Identify which cell holds the provided text, then report its (X, Y) central coordinate. 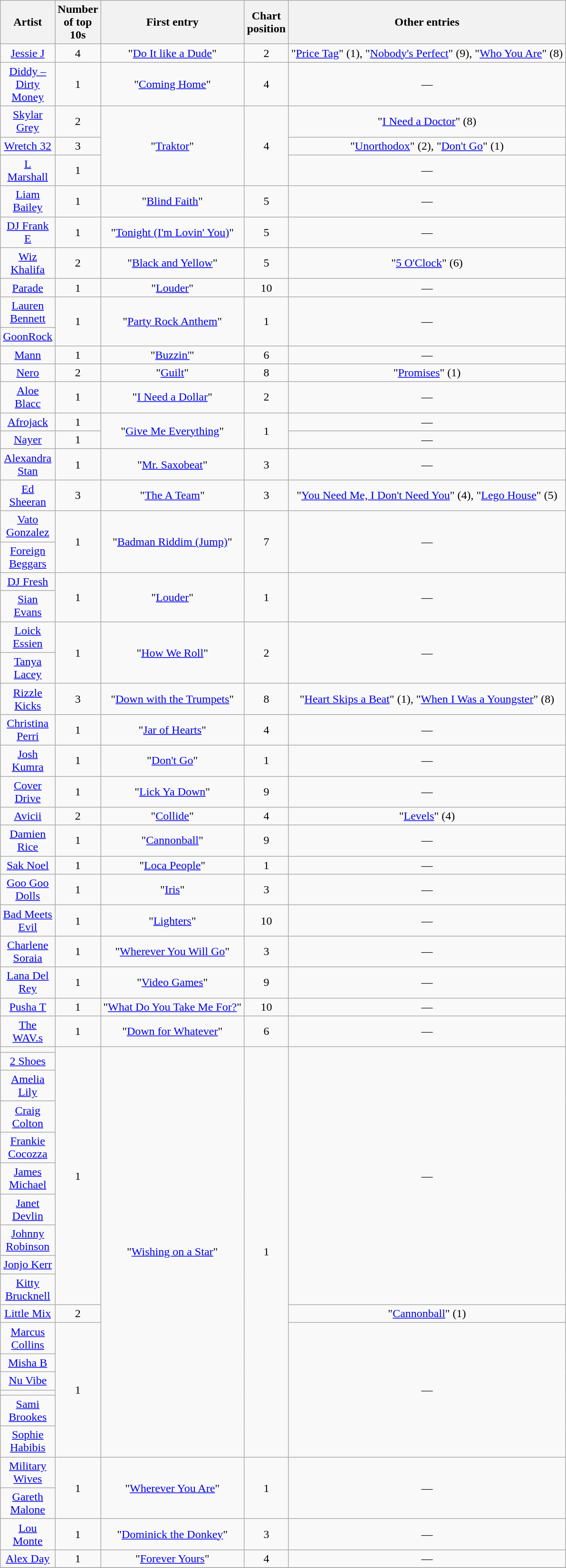
Frankie Cocozza (28, 1147)
Christina Perri (28, 730)
DJ Fresh (28, 582)
"Iris" (173, 889)
"Don't Go" (173, 760)
Chart position (267, 22)
"Levels" (4) (427, 816)
Nu Vibe (28, 1381)
Lauren Bennett (28, 312)
"How We Roll" (173, 652)
"Video Games" (173, 983)
Sak Noel (28, 865)
Misha B (28, 1363)
DJ Frank E (28, 232)
Jessie J (28, 53)
"Give Me Everything" (173, 431)
The WAV.s (28, 1031)
"Promises" (1) (427, 373)
Aloe Blacc (28, 397)
GoonRock (28, 336)
Other entries (427, 22)
"Down with the Trumpets" (173, 698)
Sian Evans (28, 606)
7 (267, 542)
Mann (28, 355)
Goo Goo Dolls (28, 889)
Johnny Robinson (28, 1240)
"I Need a Doctor" (8) (427, 122)
"Heart Skips a Beat" (1), "When I Was a Youngster" (8) (427, 698)
Loick Essien (28, 637)
Josh Kumra (28, 760)
Vato Gonzalez (28, 526)
"Collide" (173, 816)
Janet Devlin (28, 1209)
"Jar of Hearts" (173, 730)
"Cannonball" (173, 841)
Amelia Lily (28, 1085)
Alex Day (28, 1558)
"Lighters" (173, 921)
"5 O'Clock" (6) (427, 263)
Afrojack (28, 422)
"Lick Ya Down" (173, 792)
Avicii (28, 816)
Liam Bailey (28, 201)
"Wherever You Will Go" (173, 951)
Foreign Beggars (28, 557)
Damien Rice (28, 841)
"Wherever You Are" (173, 1488)
"Do It like a Dude" (173, 53)
"Badman Riddim (Jump)" (173, 542)
"Coming Home" (173, 84)
Little Mix (28, 1314)
First entry (173, 22)
Rizzle Kicks (28, 698)
Artist (28, 22)
Jonjo Kerr (28, 1265)
Ed Sheeran (28, 495)
L Marshall (28, 170)
"The A Team" (173, 495)
"Dominick the Donkey" (173, 1534)
Tanya Lacey (28, 668)
Lou Monte (28, 1534)
"You Need Me, I Don't Need You" (4), "Lego House" (5) (427, 495)
Charlene Soraia (28, 951)
Alexandra Stan (28, 465)
"Wishing on a Star" (173, 1252)
Wiz Khalifa (28, 263)
Marcus Collins (28, 1338)
Nayer (28, 440)
Parade (28, 287)
"Blind Faith" (173, 201)
Wretch 32 (28, 146)
Lana Del Rey (28, 983)
Kitty Brucknell (28, 1290)
"Guilt" (173, 373)
Gareth Malone (28, 1503)
"Mr. Saxobeat" (173, 465)
"Loca People" (173, 865)
Sami Brookes (28, 1410)
"Down for Whatever" (173, 1031)
2 Shoes (28, 1061)
James Michael (28, 1178)
Craig Colton (28, 1117)
Skylar Grey (28, 122)
"Forever Yours" (173, 1558)
Sophie Habibis (28, 1442)
"What Do You Take Me For?" (173, 1007)
"Unorthodox" (2), "Don't Go" (1) (427, 146)
"Cannonball" (1) (427, 1314)
Nero (28, 373)
"Tonight (I'm Lovin' You)" (173, 232)
Diddy – Dirty Money (28, 84)
Number of top 10s (78, 22)
"Price Tag" (1), "Nobody's Perfect" (9), "Who You Are" (8) (427, 53)
Pusha T (28, 1007)
"Buzzin'" (173, 355)
Bad Meets Evil (28, 921)
Cover Drive (28, 792)
"Traktor" (173, 146)
"I Need a Dollar" (173, 397)
Military Wives (28, 1472)
"Party Rock Anthem" (173, 321)
"Black and Yellow" (173, 263)
